Return the (x, y) coordinate for the center point of the cell that contains the specified text.  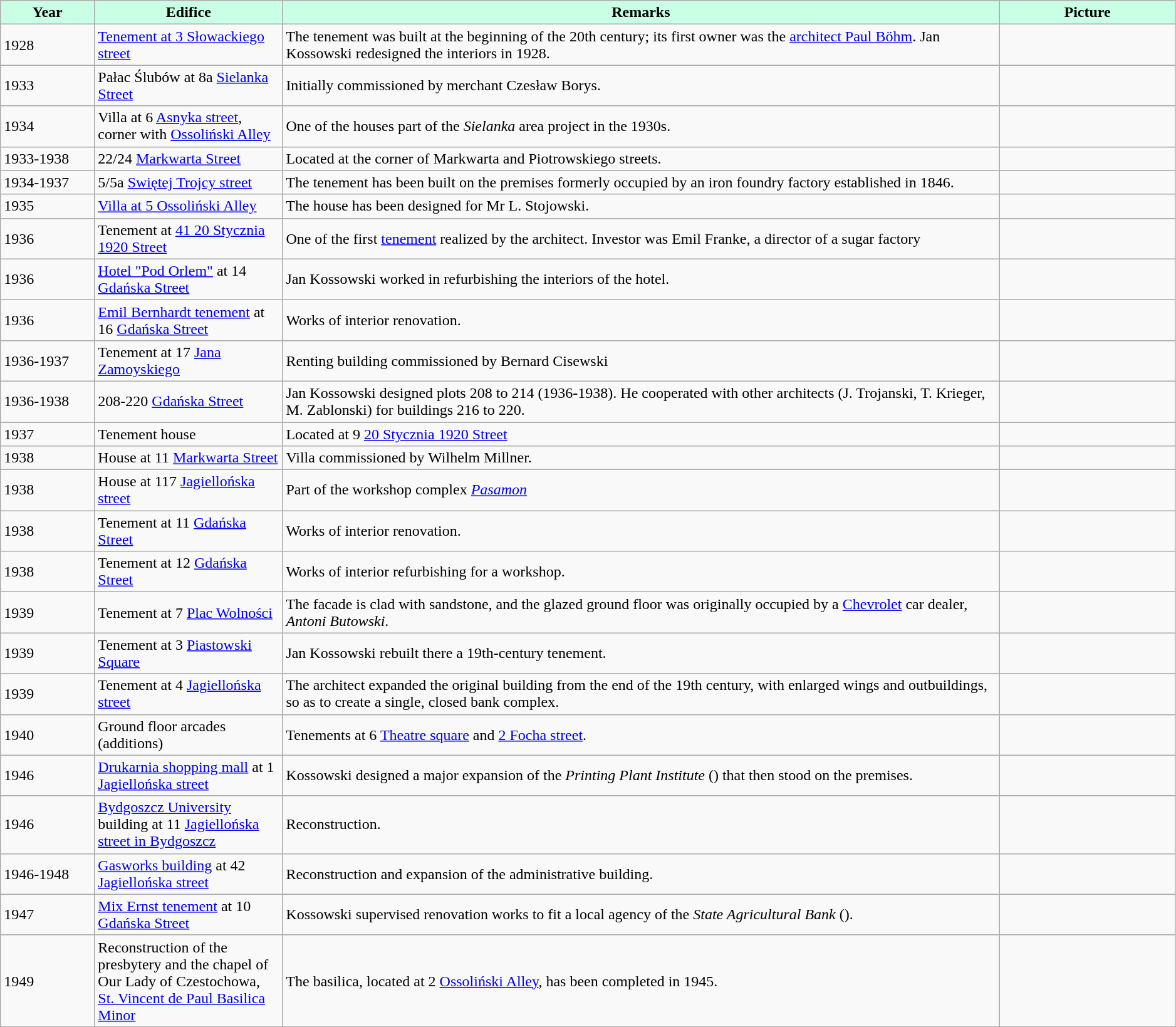
Located at 9 20 Stycznia 1920 Street (641, 434)
Tenement house (189, 434)
Tenement at 17 Jana Zamoyskiego (189, 361)
Jan Kossowski worked in refurbishing the interiors of the hotel. (641, 279)
Reconstruction. (641, 825)
Tenement at 4 Jagiellońska street (189, 694)
Works of interior refurbishing for a workshop. (641, 571)
Pałac Ślubów at 8a Sielanka Street (189, 85)
5/5a Swiętej Trojcy street (189, 182)
1949 (48, 981)
Tenements at 6 Theatre square and 2 Focha street. (641, 734)
1946-1948 (48, 873)
Kossowski supervised renovation works to fit a local agency of the State Agricultural Bank (). (641, 915)
Bydgoszcz University building at 11 Jagiellońska street in Bydgoszcz (189, 825)
Reconstruction of the presbytery and the chapel of Our Lady of Czestochowa, St. Vincent de Paul Basilica Minor (189, 981)
Picture (1088, 13)
Tenement at 41 20 Stycznia 1920 Street (189, 238)
1935 (48, 206)
Year (48, 13)
Part of the workshop complex Pasamon (641, 490)
Ground floor arcades (additions) (189, 734)
Villa commissioned by Wilhelm Millner. (641, 458)
Initially commissioned by merchant Czesław Borys. (641, 85)
Tenement at 11 Gdańska Street (189, 531)
Located at the corner of Markwarta and Piotrowskiego streets. (641, 159)
1928 (48, 45)
Edifice (189, 13)
1936-1938 (48, 401)
The house has been designed for Mr L. Stojowski. (641, 206)
The basilica, located at 2 Ossoliński Alley, has been completed in 1945. (641, 981)
Hotel "Pod Orlem" at 14 Gdańska Street (189, 279)
22/24 Markwarta Street (189, 159)
208-220 Gdańska Street (189, 401)
Drukarnia shopping mall at 1 Jagiellońska street (189, 776)
House at 11 Markwarta Street (189, 458)
Tenement at 3 Słowackiego street (189, 45)
House at 117 Jagiellońska street (189, 490)
1937 (48, 434)
Villa at 5 Ossoliński Alley (189, 206)
1936-1937 (48, 361)
1933 (48, 85)
Villa at 6 Asnyka street, corner with Ossoliński Alley (189, 127)
1947 (48, 915)
1933-1938 (48, 159)
Emil Bernhardt tenement at 16 Gdańska Street (189, 320)
1940 (48, 734)
1934 (48, 127)
Tenement at 12 Gdańska Street (189, 571)
Jan Kossowski rebuilt there a 19th-century tenement. (641, 653)
Reconstruction and expansion of the administrative building. (641, 873)
Gasworks building at 42 Jagiellońska street (189, 873)
The tenement has been built on the premises formerly occupied by an iron foundry factory established in 1846. (641, 182)
1934-1937 (48, 182)
Tenement at 3 Piastowski Square (189, 653)
Mix Ernst tenement at 10 Gdańska Street (189, 915)
The facade is clad with sandstone, and the glazed ground floor was originally occupied by a Chevrolet car dealer, Antoni Butowski. (641, 613)
Remarks (641, 13)
Kossowski designed a major expansion of the Printing Plant Institute () that then stood on the premises. (641, 776)
One of the first tenement realized by the architect. Investor was Emil Franke, a director of a sugar factory (641, 238)
Tenement at 7 Plac Wolności (189, 613)
Renting building commissioned by Bernard Cisewski (641, 361)
One of the houses part of the Sielanka area project in the 1930s. (641, 127)
